From the cell containing the given text, extract its center point as [X, Y] coordinate. 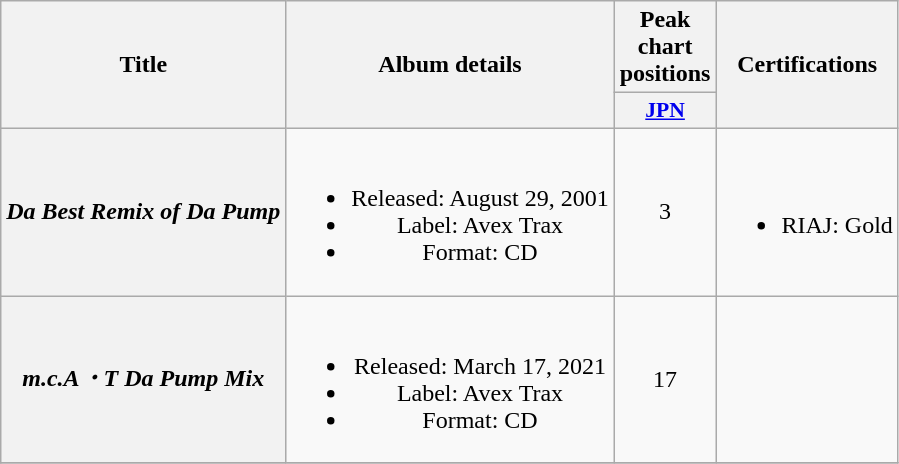
Peak chart positions [665, 47]
RIAJ: Gold [807, 212]
3 [665, 212]
Da Best Remix of Da Pump [144, 212]
Released: August 29, 2001Label: Avex TraxFormat: CD [450, 212]
m.c.A・T Da Pump Mix [144, 380]
Certifications [807, 65]
17 [665, 380]
Title [144, 65]
Released: March 17, 2021Label: Avex TraxFormat: CD [450, 380]
JPN [665, 111]
Album details [450, 65]
